From the cell containing the given text, extract its center point as [X, Y] coordinate. 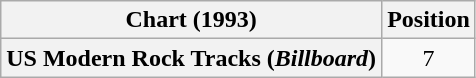
US Modern Rock Tracks (Billboard) [192, 58]
Position [429, 20]
7 [429, 58]
Chart (1993) [192, 20]
